Determine the (x, y) coordinate at the center of the cell enclosing the given text.  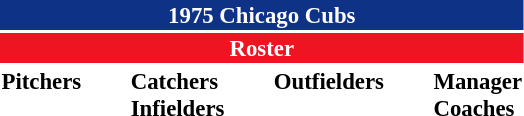
Roster (262, 48)
1975 Chicago Cubs (262, 15)
